Search for the cell housing the specified text and yield its (x, y) center coordinate. 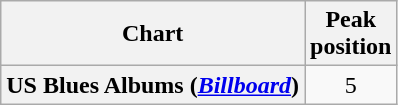
Peakposition (351, 34)
Chart (153, 34)
5 (351, 85)
US Blues Albums (Billboard) (153, 85)
